Extract the (X, Y) coordinate from the center of the cell holding the provided text.  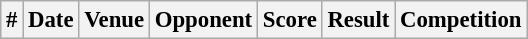
Score (290, 20)
# (12, 20)
Opponent (203, 20)
Result (358, 20)
Competition (461, 20)
Date (51, 20)
Venue (114, 20)
